Output the [x, y] coordinate of the center of the cell containing the given text.  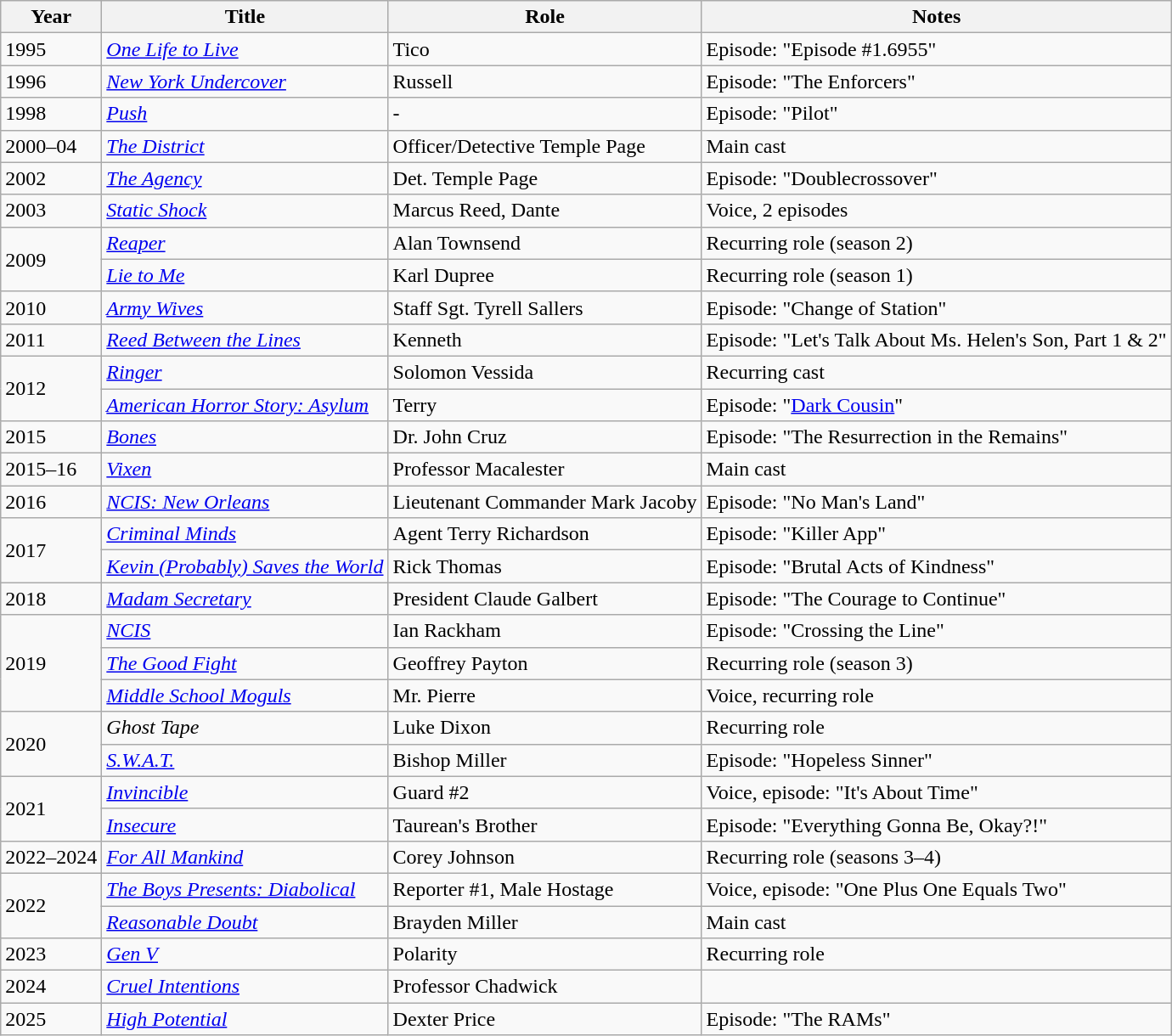
Static Shock [245, 211]
Geoffrey Payton [545, 663]
One Life to Live [245, 49]
1998 [51, 114]
Voice, recurring role [936, 695]
Voice, 2 episodes [936, 211]
Episode: "Brutal Acts of Kindness" [936, 566]
Rick Thomas [545, 566]
Russell [545, 82]
Episode: "Change of Station" [936, 307]
Role [545, 17]
2025 [51, 1019]
Madam Secretary [245, 599]
Karl Dupree [545, 275]
Corey Johnson [545, 857]
Year [51, 17]
Vixen [245, 470]
Recurring cast [936, 372]
Episode: "Doublecrossover" [936, 178]
American Horror Story: Asylum [245, 405]
Episode: "Hopeless Sinner" [936, 760]
Episode: "The Enforcers" [936, 82]
Reporter #1, Male Hostage [545, 889]
Kevin (Probably) Saves the World [245, 566]
Lieutenant Commander Mark Jacoby [545, 502]
The Good Fight [245, 663]
Solomon Vessida [545, 372]
Bishop Miller [545, 760]
Notes [936, 17]
Recurring role (season 2) [936, 243]
2022–2024 [51, 857]
Episode: "Pilot" [936, 114]
Professor Chadwick [545, 987]
Det. Temple Page [545, 178]
Ghost Tape [245, 728]
2021 [51, 808]
2010 [51, 307]
Alan Townsend [545, 243]
The District [245, 146]
2012 [51, 388]
Professor Macalester [545, 470]
2016 [51, 502]
Recurring role (seasons 3–4) [936, 857]
Episode: "The RAMs" [936, 1019]
Ian Rackham [545, 631]
Lie to Me [245, 275]
Dr. John Cruz [545, 437]
Voice, episode: "One Plus One Equals Two" [936, 889]
1995 [51, 49]
2020 [51, 744]
Invincible [245, 792]
2015–16 [51, 470]
Episode: "The Resurrection in the Remains" [936, 437]
Episode: "Dark Cousin" [936, 405]
Episode: "Let's Talk About Ms. Helen's Son, Part 1 & 2" [936, 340]
Cruel Intentions [245, 987]
2003 [51, 211]
2017 [51, 550]
NCIS: New Orleans [245, 502]
Staff Sgt. Tyrell Sallers [545, 307]
Marcus Reed, Dante [545, 211]
Luke Dixon [545, 728]
Episode: "Crossing the Line" [936, 631]
Voice, episode: "It's About Time" [936, 792]
2015 [51, 437]
New York Undercover [245, 82]
Terry [545, 405]
2024 [51, 987]
Reed Between the Lines [245, 340]
High Potential [245, 1019]
Mr. Pierre [545, 695]
Ringer [245, 372]
Insecure [245, 825]
The Boys Presents: Diabolical [245, 889]
Recurring role (season 1) [936, 275]
2018 [51, 599]
Reaper [245, 243]
Gen V [245, 954]
Episode: "Episode #1.6955" [936, 49]
2000–04 [51, 146]
Episode: "No Man's Land" [936, 502]
President Claude Galbert [545, 599]
Agent Terry Richardson [545, 534]
Brayden Miller [545, 921]
Officer/Detective Temple Page [545, 146]
Tico [545, 49]
Taurean's Brother [545, 825]
NCIS [245, 631]
2002 [51, 178]
Criminal Minds [245, 534]
Recurring role (season 3) [936, 663]
1996 [51, 82]
Title [245, 17]
Guard #2 [545, 792]
Middle School Moguls [245, 695]
2019 [51, 663]
2009 [51, 259]
Episode: "The Courage to Continue" [936, 599]
Kenneth [545, 340]
Episode: "Everything Gonna Be, Okay?!" [936, 825]
Polarity [545, 954]
For All Mankind [245, 857]
The Agency [245, 178]
Dexter Price [545, 1019]
Bones [245, 437]
Army Wives [245, 307]
S.W.A.T. [245, 760]
2011 [51, 340]
2023 [51, 954]
2022 [51, 905]
Reasonable Doubt [245, 921]
- [545, 114]
Push [245, 114]
Episode: "Killer App" [936, 534]
